Scan for the cell matching the given text and deliver its (x, y) coordinate at center. 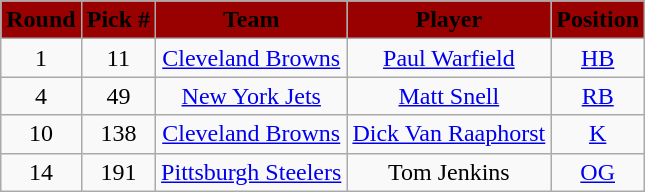
4 (41, 96)
49 (118, 96)
Round (41, 20)
OG (598, 172)
Team (252, 20)
Pittsburgh Steelers (252, 172)
Matt Snell (449, 96)
Player (449, 20)
Position (598, 20)
Pick # (118, 20)
Dick Van Raaphorst (449, 134)
1 (41, 58)
Tom Jenkins (449, 172)
191 (118, 172)
11 (118, 58)
HB (598, 58)
138 (118, 134)
Paul Warfield (449, 58)
10 (41, 134)
K (598, 134)
14 (41, 172)
RB (598, 96)
New York Jets (252, 96)
